Determine the [x, y] coordinate at the center of the cell enclosing the given text.  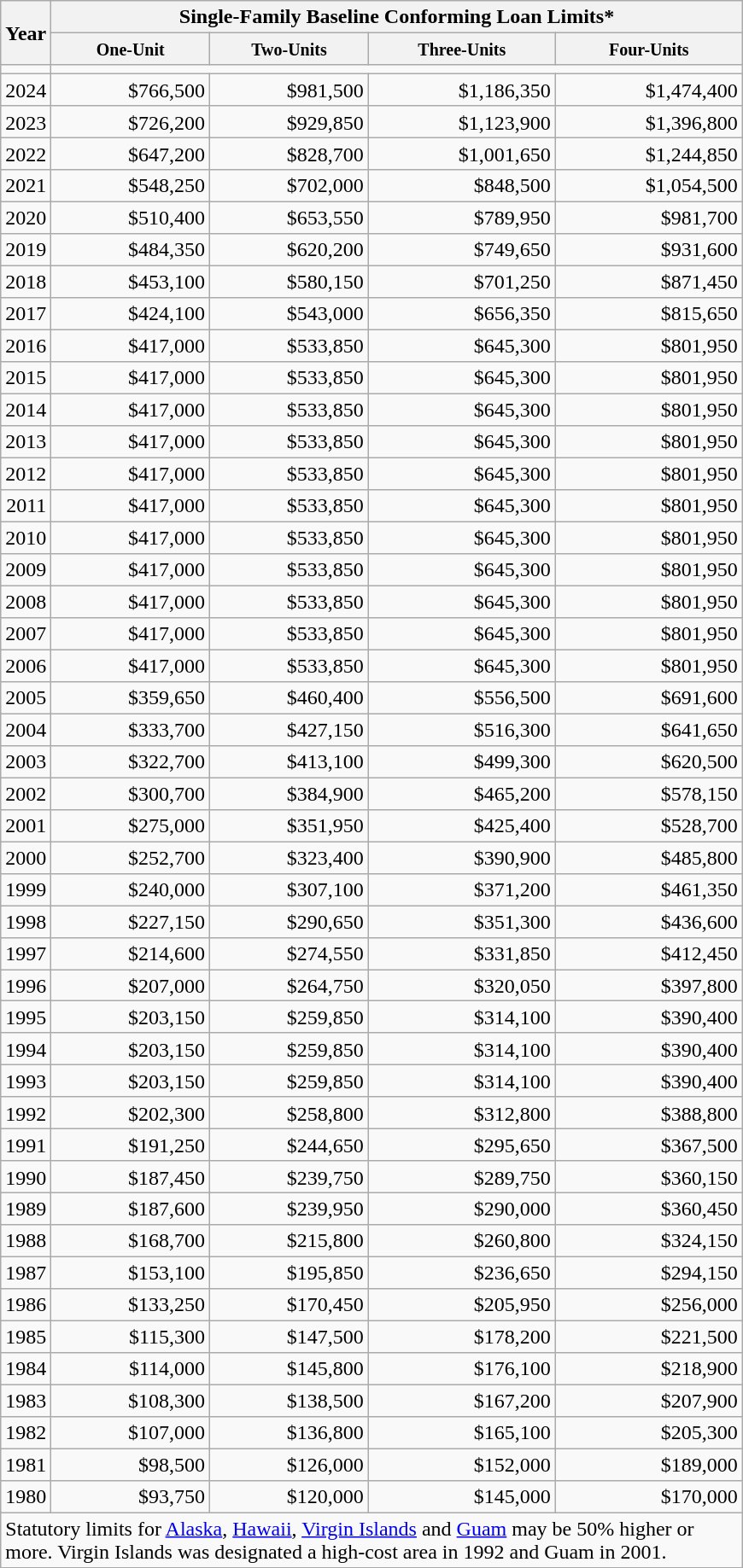
$749,650 [461, 249]
$307,100 [290, 889]
2006 [26, 666]
One-Unit [131, 49]
$165,100 [461, 1432]
$133,250 [131, 1304]
$360,450 [649, 1209]
$436,600 [649, 922]
$1,186,350 [461, 90]
Three-Units [461, 49]
$115,300 [131, 1337]
$323,400 [290, 857]
2011 [26, 505]
$191,250 [131, 1145]
$360,150 [649, 1176]
$205,300 [649, 1432]
$1,054,500 [649, 186]
$320,050 [461, 985]
$1,244,850 [649, 154]
$981,500 [290, 90]
$322,700 [131, 761]
$371,200 [461, 889]
$264,750 [290, 985]
$168,700 [131, 1241]
$390,900 [461, 857]
$351,300 [461, 922]
$289,750 [461, 1176]
$98,500 [131, 1465]
$167,200 [461, 1400]
$256,000 [649, 1304]
2017 [26, 314]
2010 [26, 538]
$425,400 [461, 825]
$331,850 [461, 953]
$641,650 [649, 729]
$929,850 [290, 121]
$153,100 [131, 1274]
$701,250 [461, 282]
1993 [26, 1081]
$205,950 [461, 1304]
$93,750 [131, 1497]
2002 [26, 794]
1999 [26, 889]
$427,150 [290, 729]
1980 [26, 1497]
1986 [26, 1304]
$691,600 [649, 697]
$295,650 [461, 1145]
$170,450 [290, 1304]
$388,800 [649, 1113]
$207,000 [131, 985]
$384,900 [290, 794]
1982 [26, 1432]
$931,600 [649, 249]
1985 [26, 1337]
$275,000 [131, 825]
1998 [26, 922]
$981,700 [649, 219]
$789,950 [461, 219]
$221,500 [649, 1337]
$260,800 [461, 1241]
$138,500 [290, 1400]
$136,800 [290, 1432]
$120,000 [290, 1497]
$484,350 [131, 249]
$274,550 [290, 953]
$258,800 [290, 1113]
$620,500 [649, 761]
$333,700 [131, 729]
$871,450 [649, 282]
$170,000 [649, 1497]
$848,500 [461, 186]
$766,500 [131, 90]
2012 [26, 473]
$653,550 [290, 219]
$290,000 [461, 1209]
2005 [26, 697]
1983 [26, 1400]
$126,000 [290, 1465]
$1,001,650 [461, 154]
1997 [26, 953]
2021 [26, 186]
$227,150 [131, 922]
$324,150 [649, 1241]
2019 [26, 249]
2009 [26, 570]
1987 [26, 1274]
$465,200 [461, 794]
2023 [26, 121]
$145,000 [461, 1497]
1996 [26, 985]
2003 [26, 761]
1992 [26, 1113]
1984 [26, 1369]
$815,650 [649, 314]
2022 [26, 154]
$300,700 [131, 794]
$510,400 [131, 219]
$647,200 [131, 154]
$214,600 [131, 953]
1991 [26, 1145]
2020 [26, 219]
$195,850 [290, 1274]
2004 [26, 729]
$702,000 [290, 186]
1981 [26, 1465]
$244,650 [290, 1145]
2001 [26, 825]
$239,950 [290, 1209]
2008 [26, 601]
$580,150 [290, 282]
$1,474,400 [649, 90]
2014 [26, 410]
1995 [26, 1017]
$187,450 [131, 1176]
Two-Units [290, 49]
$114,000 [131, 1369]
$290,650 [290, 922]
2000 [26, 857]
$620,200 [290, 249]
$107,000 [131, 1432]
$1,396,800 [649, 121]
$240,000 [131, 889]
$218,900 [649, 1369]
$294,150 [649, 1274]
$485,800 [649, 857]
$178,200 [461, 1337]
Four-Units [649, 49]
$516,300 [461, 729]
$656,350 [461, 314]
$252,700 [131, 857]
$424,100 [131, 314]
$312,800 [461, 1113]
1988 [26, 1241]
$202,300 [131, 1113]
$461,350 [649, 889]
$397,800 [649, 985]
Single-Family Baseline Conforming Loan Limits* [396, 17]
$578,150 [649, 794]
$351,950 [290, 825]
$207,900 [649, 1400]
1994 [26, 1048]
$726,200 [131, 121]
$108,300 [131, 1400]
2024 [26, 90]
$239,750 [290, 1176]
$412,450 [649, 953]
2018 [26, 282]
2015 [26, 377]
$367,500 [649, 1145]
$176,100 [461, 1369]
Year [26, 32]
2016 [26, 345]
$556,500 [461, 697]
1990 [26, 1176]
$548,250 [131, 186]
2013 [26, 442]
$1,123,900 [461, 121]
$236,650 [461, 1274]
$528,700 [649, 825]
$499,300 [461, 761]
$413,100 [290, 761]
$147,500 [290, 1337]
1989 [26, 1209]
$187,600 [131, 1209]
$152,000 [461, 1465]
$189,000 [649, 1465]
2007 [26, 633]
$460,400 [290, 697]
$453,100 [131, 282]
$215,800 [290, 1241]
$359,650 [131, 697]
$828,700 [290, 154]
$145,800 [290, 1369]
$543,000 [290, 314]
